Pinpoint the cell where the given text exists, returning its [X, Y] midpoint coordinate. 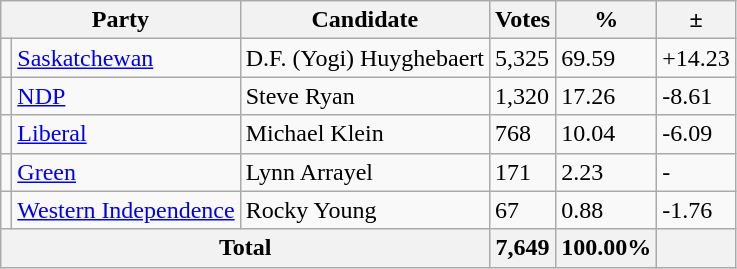
10.04 [606, 134]
-6.09 [696, 134]
17.26 [606, 96]
100.00% [606, 248]
± [696, 20]
Party [120, 20]
Total [246, 248]
+14.23 [696, 58]
0.88 [606, 210]
-8.61 [696, 96]
2.23 [606, 172]
- [696, 172]
768 [523, 134]
Western Independence [126, 210]
Saskatchewan [126, 58]
NDP [126, 96]
7,649 [523, 248]
% [606, 20]
Green [126, 172]
Michael Klein [364, 134]
D.F. (Yogi) Huyghebaert [364, 58]
1,320 [523, 96]
67 [523, 210]
69.59 [606, 58]
-1.76 [696, 210]
Liberal [126, 134]
Steve Ryan [364, 96]
171 [523, 172]
Candidate [364, 20]
Votes [523, 20]
Rocky Young [364, 210]
Lynn Arrayel [364, 172]
5,325 [523, 58]
